Capture the cell that displays the provided text and extract its [X, Y] central coordinate. 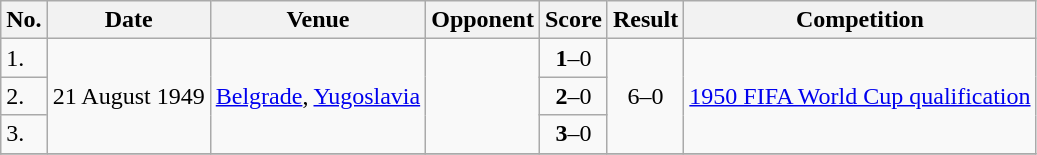
1950 FIFA World Cup qualification [860, 96]
No. [24, 20]
21 August 1949 [128, 96]
3–0 [573, 134]
Score [573, 20]
Date [128, 20]
Result [645, 20]
6–0 [645, 96]
1. [24, 58]
2–0 [573, 96]
3. [24, 134]
2. [24, 96]
Belgrade, Yugoslavia [318, 96]
Competition [860, 20]
Opponent [483, 20]
Venue [318, 20]
1–0 [573, 58]
